Output the [x, y] coordinate of the center of the cell containing the given text.  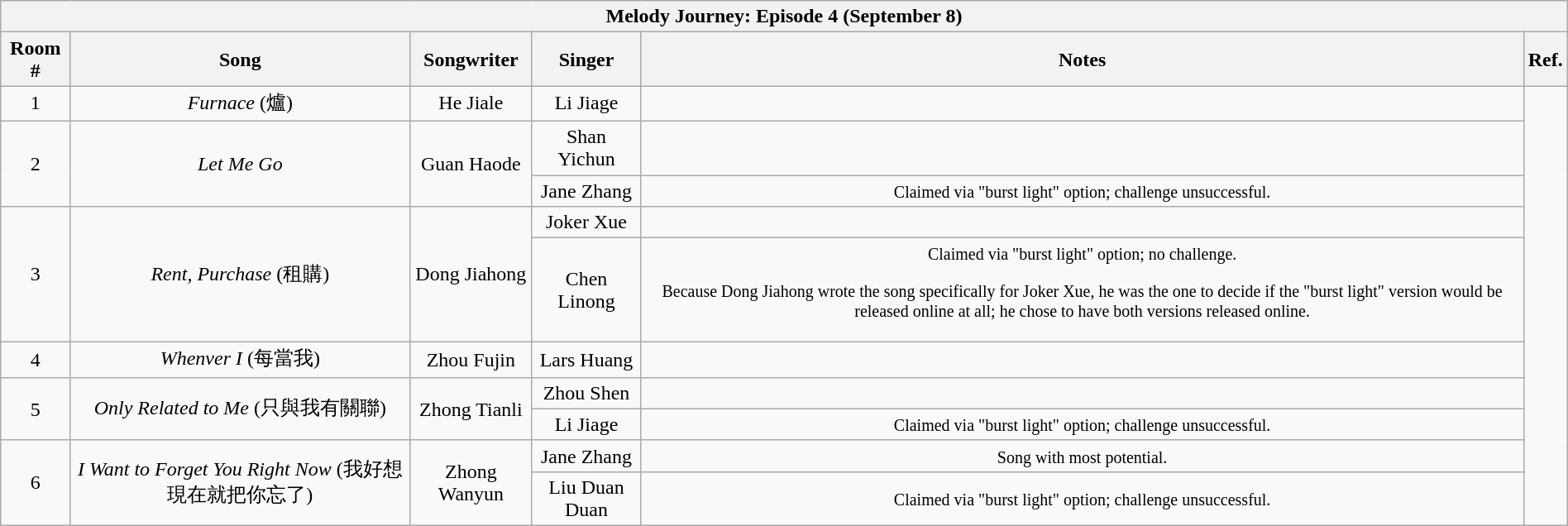
Dong Jiahong [471, 275]
4 [36, 361]
Zhou Fujin [471, 361]
Songwriter [471, 60]
Notes [1082, 60]
Rent, Purchase (租購) [240, 275]
6 [36, 483]
Zhong Tianli [471, 409]
He Jiale [471, 104]
Chen Linong [586, 290]
Lars Huang [586, 361]
2 [36, 164]
1 [36, 104]
Melody Journey: Episode 4 (September 8) [784, 17]
Joker Xue [586, 222]
Shan Yichun [586, 147]
Song [240, 60]
Guan Haode [471, 164]
Whenver I (每當我) [240, 361]
Singer [586, 60]
3 [36, 275]
Room # [36, 60]
Zhou Shen [586, 393]
Only Related to Me (只與我有關聯) [240, 409]
Furnace (爐) [240, 104]
Ref. [1545, 60]
Let Me Go [240, 164]
Liu Duan Duan [586, 498]
Zhong Wanyun [471, 483]
Song with most potential. [1082, 456]
I Want to Forget You Right Now (我好想現在就把你忘了) [240, 483]
5 [36, 409]
